Identify which cell holds the provided text, then report its (X, Y) central coordinate. 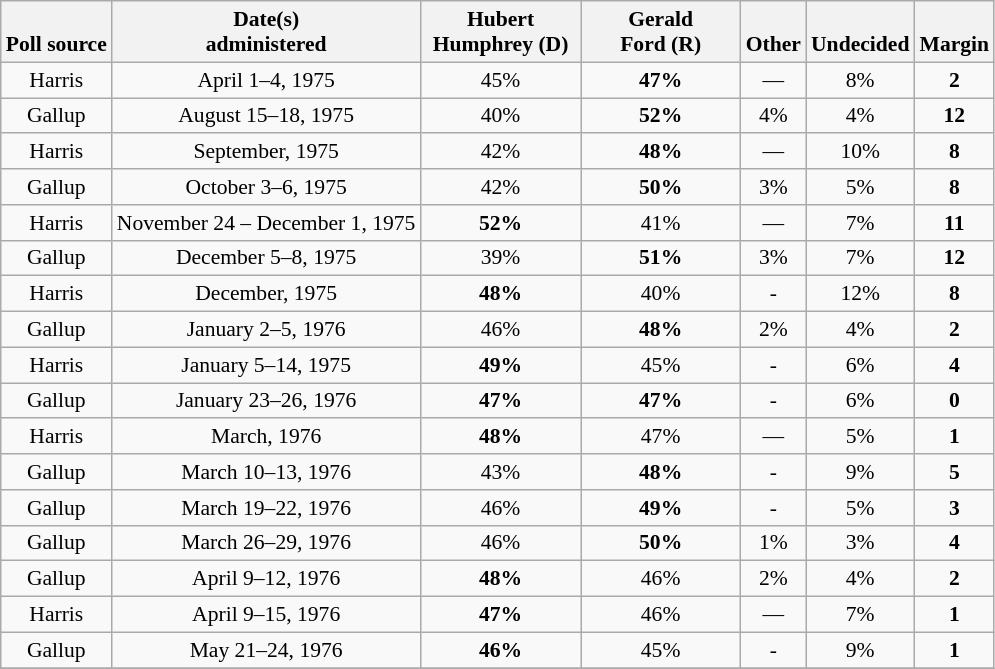
January 2–5, 1976 (266, 330)
43% (500, 472)
11 (954, 223)
April 9–12, 1976 (266, 579)
March 26–29, 1976 (266, 543)
1% (774, 543)
April 1–4, 1975 (266, 80)
January 5–14, 1975 (266, 365)
August 15–18, 1975 (266, 116)
December 5–8, 1975 (266, 258)
HubertHumphrey (D) (500, 32)
3 (954, 508)
March 19–22, 1976 (266, 508)
Date(s)administered (266, 32)
Poll source (56, 32)
41% (661, 223)
10% (860, 152)
March, 1976 (266, 437)
January 23–26, 1976 (266, 401)
0 (954, 401)
December, 1975 (266, 294)
April 9–15, 1976 (266, 615)
Margin (954, 32)
November 24 – December 1, 1975 (266, 223)
5 (954, 472)
12% (860, 294)
GeraldFord (R) (661, 32)
May 21–24, 1976 (266, 650)
October 3–6, 1975 (266, 187)
September, 1975 (266, 152)
51% (661, 258)
39% (500, 258)
Undecided (860, 32)
Other (774, 32)
8% (860, 80)
March 10–13, 1976 (266, 472)
